Find where the given text appears and provide that cell's center as [X, Y] coordinate. 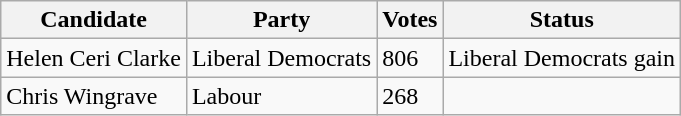
Liberal Democrats [281, 58]
268 [410, 96]
Votes [410, 20]
Party [281, 20]
Chris Wingrave [94, 96]
Status [562, 20]
Helen Ceri Clarke [94, 58]
806 [410, 58]
Liberal Democrats gain [562, 58]
Labour [281, 96]
Candidate [94, 20]
